Identify which cell holds the provided text, then report its (x, y) central coordinate. 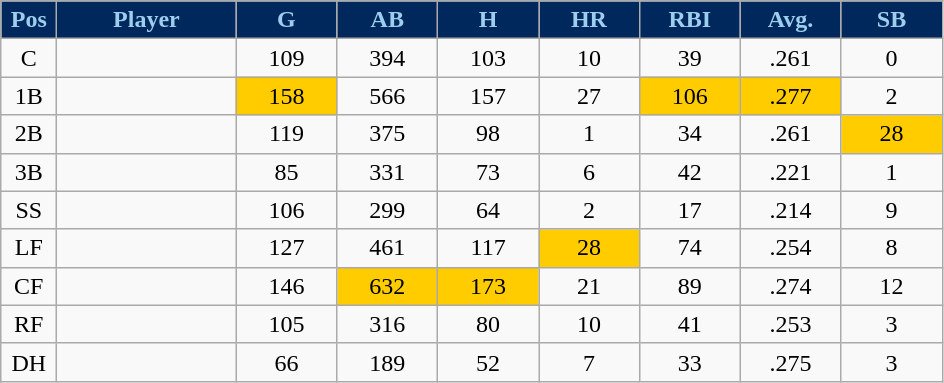
64 (488, 210)
DH (29, 362)
632 (388, 286)
2B (29, 134)
0 (892, 58)
7 (590, 362)
117 (488, 248)
34 (690, 134)
52 (488, 362)
RBI (690, 20)
39 (690, 58)
RF (29, 324)
127 (286, 248)
H (488, 20)
17 (690, 210)
89 (690, 286)
42 (690, 172)
331 (388, 172)
C (29, 58)
85 (286, 172)
3B (29, 172)
.221 (790, 172)
299 (388, 210)
G (286, 20)
41 (690, 324)
158 (286, 96)
157 (488, 96)
74 (690, 248)
146 (286, 286)
33 (690, 362)
.274 (790, 286)
566 (388, 96)
.214 (790, 210)
80 (488, 324)
316 (388, 324)
66 (286, 362)
SS (29, 210)
CF (29, 286)
SB (892, 20)
1B (29, 96)
98 (488, 134)
12 (892, 286)
119 (286, 134)
21 (590, 286)
9 (892, 210)
375 (388, 134)
173 (488, 286)
.253 (790, 324)
AB (388, 20)
109 (286, 58)
6 (590, 172)
394 (388, 58)
LF (29, 248)
27 (590, 96)
461 (388, 248)
8 (892, 248)
105 (286, 324)
Player (146, 20)
.254 (790, 248)
103 (488, 58)
Pos (29, 20)
HR (590, 20)
.277 (790, 96)
Avg. (790, 20)
.275 (790, 362)
73 (488, 172)
189 (388, 362)
